Return (x, y) of the center of cell containing provided text 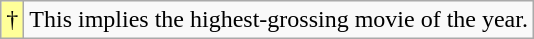
This implies the highest-grossing movie of the year. (279, 20)
† (12, 20)
